Search for the cell housing the specified text and yield its [x, y] center coordinate. 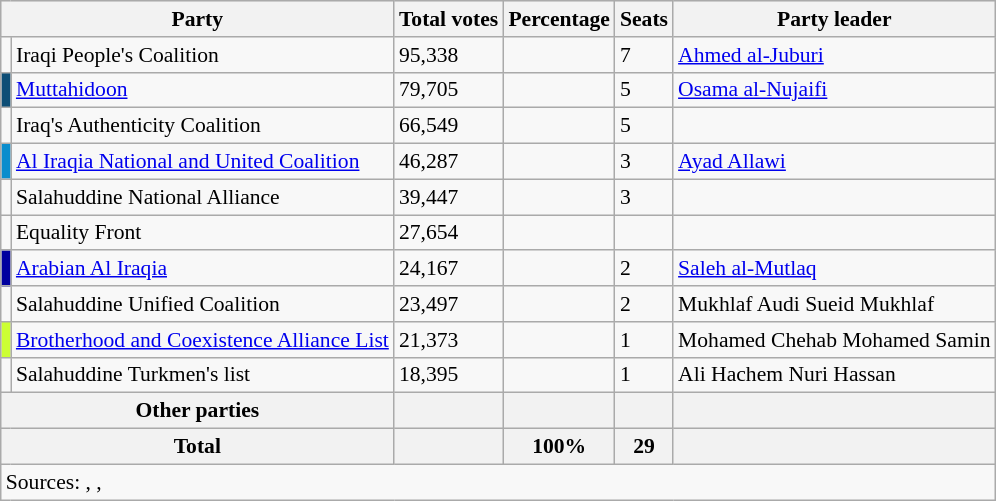
95,338 [448, 55]
Party [198, 19]
Mohamed Chehab Mohamed Samin [834, 340]
79,705 [448, 90]
Muttahidoon [202, 90]
Osama al-Nujaifi [834, 90]
Saleh al-Mutlaq [834, 269]
18,395 [448, 375]
Other parties [198, 411]
24,167 [448, 269]
29 [644, 447]
Iraqi People's Coalition [202, 55]
Total votes [448, 19]
27,654 [448, 233]
21,373 [448, 340]
Percentage [559, 19]
Ayad Allawi [834, 162]
Ahmed al-Juburi [834, 55]
Equality Front [202, 233]
Seats [644, 19]
7 [644, 55]
Sources: , , [498, 482]
Salahuddine Unified Coalition [202, 304]
46,287 [448, 162]
66,549 [448, 126]
Brotherhood and Coexistence Alliance List [202, 340]
Total [198, 447]
Salahuddine National Alliance [202, 197]
Salahuddine Turkmen's list [202, 375]
39,447 [448, 197]
100% [559, 447]
Iraq's Authenticity Coalition [202, 126]
Arabian Al Iraqia [202, 269]
Party leader [834, 19]
Mukhlaf Audi Sueid Mukhlaf [834, 304]
Ali Hachem Nuri Hassan [834, 375]
Al Iraqia National and United Coalition [202, 162]
23,497 [448, 304]
